Locate the cell with the specified text and output its [x, y] center coordinate. 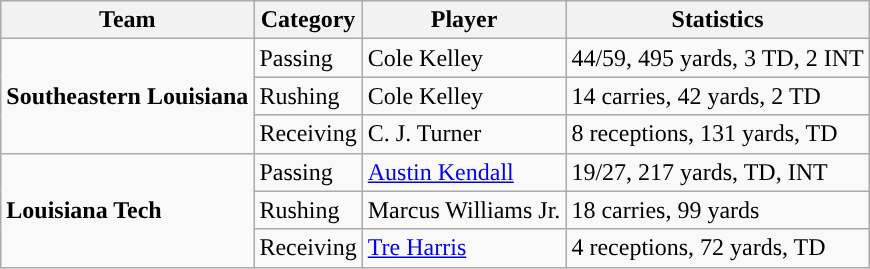
Southeastern Louisiana [128, 96]
19/27, 217 yards, TD, INT [718, 172]
Player [464, 20]
Austin Kendall [464, 172]
Tre Harris [464, 248]
Team [128, 20]
Louisiana Tech [128, 210]
4 receptions, 72 yards, TD [718, 248]
Statistics [718, 20]
C. J. Turner [464, 134]
18 carries, 99 yards [718, 210]
Marcus Williams Jr. [464, 210]
14 carries, 42 yards, 2 TD [718, 96]
8 receptions, 131 yards, TD [718, 134]
Category [308, 20]
44/59, 495 yards, 3 TD, 2 INT [718, 58]
